Output the [x, y] coordinate of the center of the cell containing the given text.  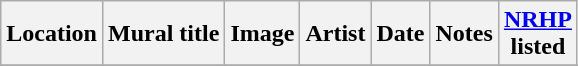
Image [262, 34]
Date [400, 34]
Notes [464, 34]
Location [52, 34]
Artist [336, 34]
NRHPlisted [538, 34]
Mural title [163, 34]
